Search for the cell housing the specified text and yield its [x, y] center coordinate. 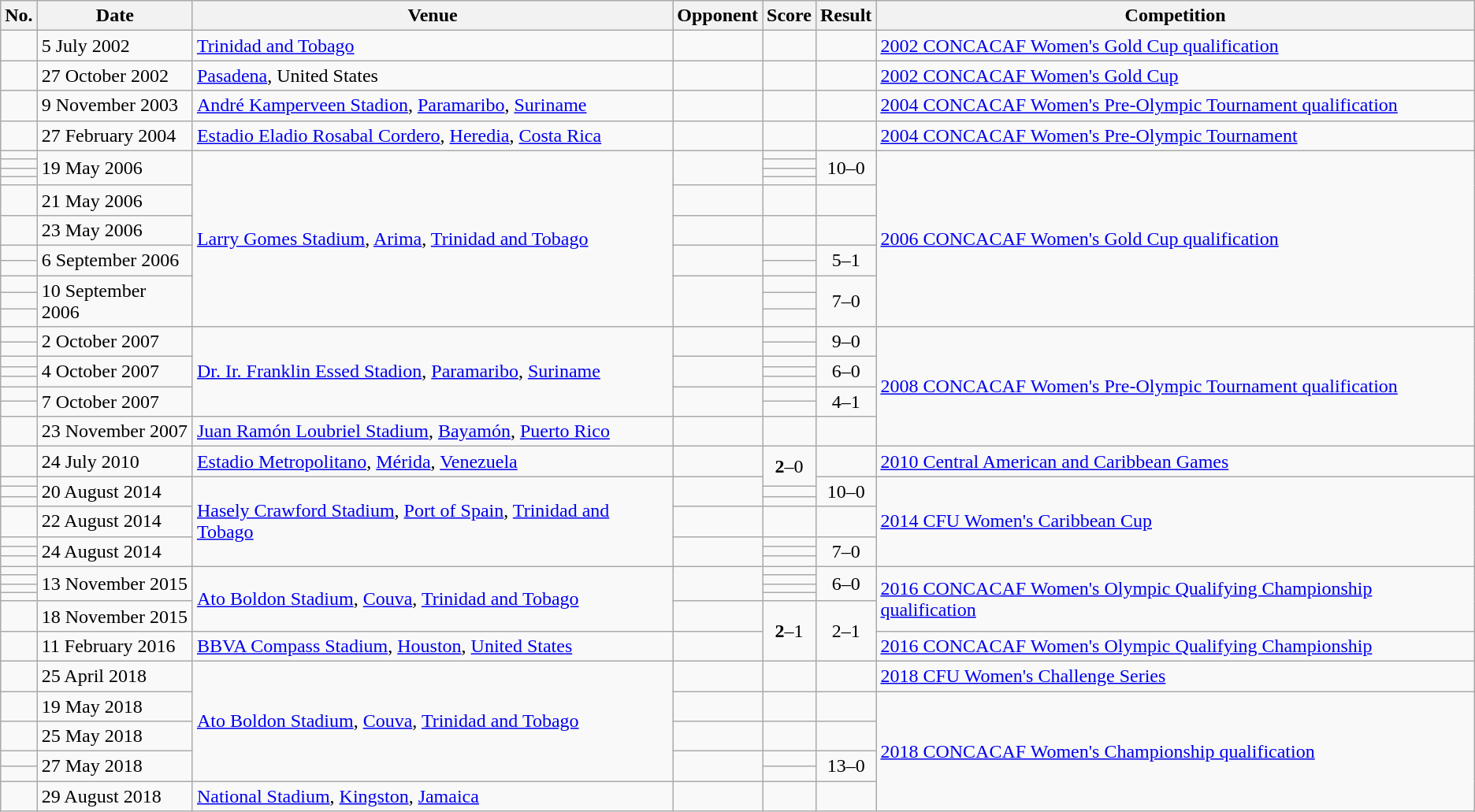
9 November 2003 [115, 106]
2016 CONCACAF Women's Olympic Qualifying Championship [1176, 646]
24 August 2014 [115, 551]
2018 CONCACAF Women's Championship qualification [1176, 751]
25 May 2018 [115, 736]
24 July 2010 [115, 462]
National Stadium, Kingston, Jamaica [432, 796]
Estadio Eladio Rosabal Cordero, Heredia, Costa Rica [432, 135]
20 August 2014 [115, 491]
Hasely Crawford Stadium, Port of Spain, Trinidad and Tobago [432, 521]
Dr. Ir. Franklin Essed Stadion, Paramaribo, Suriname [432, 372]
29 August 2018 [115, 796]
2006 CONCACAF Women's Gold Cup qualification [1176, 239]
21 May 2006 [115, 200]
13–0 [845, 766]
Trinidad and Tobago [432, 46]
2–0 [790, 466]
19 May 2006 [115, 168]
No. [19, 16]
19 May 2018 [115, 706]
25 April 2018 [115, 676]
2010 Central American and Caribbean Games [1176, 462]
Date [115, 16]
2016 CONCACAF Women's Olympic Qualifying Championship qualification [1176, 599]
Result [845, 16]
22 August 2014 [115, 521]
23 May 2006 [115, 230]
2008 CONCACAF Women's Pre-Olympic Tournament qualification [1176, 387]
Estadio Metropolitano, Mérida, Venezuela [432, 462]
BBVA Compass Stadium, Houston, United States [432, 646]
Venue [432, 16]
Opponent [718, 16]
2004 CONCACAF Women's Pre-Olympic Tournament [1176, 135]
18 November 2015 [115, 616]
11 February 2016 [115, 646]
27 October 2002 [115, 76]
2014 CFU Women's Caribbean Cup [1176, 521]
2002 CONCACAF Women's Gold Cup [1176, 76]
23 November 2007 [115, 432]
10 September 2006 [115, 301]
Score [790, 16]
2004 CONCACAF Women's Pre-Olympic Tournament qualification [1176, 106]
Larry Gomes Stadium, Arima, Trinidad and Tobago [432, 239]
7 October 2007 [115, 402]
2002 CONCACAF Women's Gold Cup qualification [1176, 46]
13 November 2015 [115, 584]
Pasadena, United States [432, 76]
Competition [1176, 16]
2 October 2007 [115, 342]
5 July 2002 [115, 46]
4 October 2007 [115, 372]
9–0 [845, 342]
4–1 [845, 402]
6 September 2006 [115, 260]
27 February 2004 [115, 135]
27 May 2018 [115, 766]
2018 CFU Women's Challenge Series [1176, 676]
André Kamperveen Stadion, Paramaribo, Suriname [432, 106]
Juan Ramón Loubriel Stadium, Bayamón, Puerto Rico [432, 432]
5–1 [845, 260]
